Pinpoint the cell where the given text exists, returning its [x, y] midpoint coordinate. 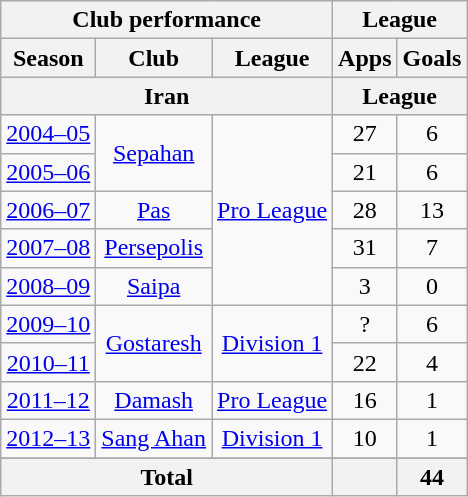
Persepolis [154, 248]
Total [167, 477]
21 [365, 172]
0 [432, 286]
Sepahan [154, 153]
27 [365, 134]
7 [432, 248]
2004–05 [48, 134]
Club performance [167, 20]
13 [432, 210]
16 [365, 400]
2006–07 [48, 210]
Saipa [154, 286]
2009–10 [48, 324]
44 [432, 477]
2008–09 [48, 286]
2012–13 [48, 438]
2010–11 [48, 362]
31 [365, 248]
4 [432, 362]
Goals [432, 58]
Iran [167, 96]
? [365, 324]
10 [365, 438]
Gostaresh [154, 343]
2011–12 [48, 400]
3 [365, 286]
22 [365, 362]
Apps [365, 58]
2007–08 [48, 248]
Season [48, 58]
Pas [154, 210]
28 [365, 210]
Damash [154, 400]
Club [154, 58]
2005–06 [48, 172]
Sang Ahan [154, 438]
